Detect which cell encompasses the target text, then output its (x, y) center coordinate. 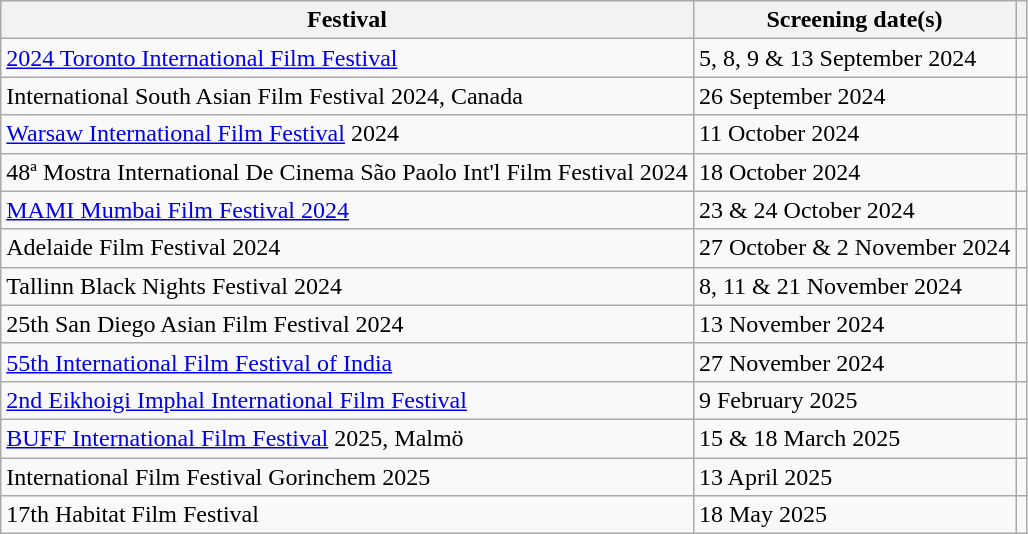
8, 11 & 21 November 2024 (854, 286)
BUFF International Film Festival 2025, Malmö (348, 438)
13 April 2025 (854, 477)
15 & 18 March 2025 (854, 438)
11 October 2024 (854, 134)
5, 8, 9 & 13 September 2024 (854, 58)
Warsaw International Film Festival 2024 (348, 134)
26 September 2024 (854, 96)
Tallinn Black Nights Festival 2024 (348, 286)
Adelaide Film Festival 2024 (348, 248)
International Film Festival Gorinchem 2025 (348, 477)
17th Habitat Film Festival (348, 515)
27 November 2024 (854, 362)
55th International Film Festival of India (348, 362)
48ª Mostra International De Cinema São Paolo Int'l Film Festival 2024 (348, 172)
2024 Toronto International Film Festival (348, 58)
13 November 2024 (854, 324)
MAMI Mumbai Film Festival 2024 (348, 210)
2nd Eikhoigi Imphal International Film Festival (348, 400)
23 & 24 October 2024 (854, 210)
27 October & 2 November 2024 (854, 248)
Festival (348, 20)
18 October 2024 (854, 172)
25th San Diego Asian Film Festival 2024 (348, 324)
International South Asian Film Festival 2024, Canada (348, 96)
9 February 2025 (854, 400)
18 May 2025 (854, 515)
Screening date(s) (854, 20)
